Scan for the cell matching the given text and deliver its [X, Y] coordinate at center. 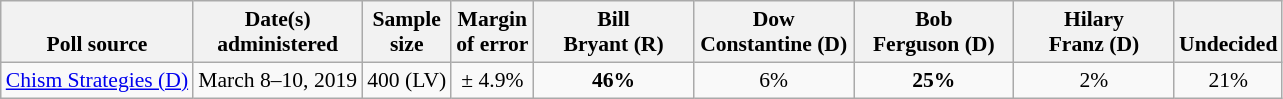
March 8–10, 2019 [278, 80]
Samplesize [406, 32]
Chism Strategies (D) [97, 80]
400 (LV) [406, 80]
Poll source [97, 32]
2% [1094, 80]
± 4.9% [492, 80]
6% [774, 80]
BillBryant (R) [613, 32]
Date(s)administered [278, 32]
46% [613, 80]
HilaryFranz (D) [1094, 32]
DowConstantine (D) [774, 32]
21% [1228, 80]
25% [934, 80]
BobFerguson (D) [934, 32]
Marginof error [492, 32]
Undecided [1228, 32]
